Find where the given text appears and provide that cell's center as (x, y) coordinate. 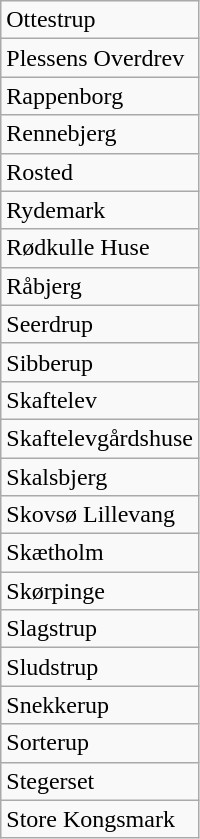
Snekkerup (100, 705)
Råbjerg (100, 286)
Skørpinge (100, 591)
Sludstrup (100, 667)
Stegerset (100, 781)
Skaftelevgårdshuse (100, 438)
Sorterup (100, 743)
Ottestrup (100, 20)
Rennebjerg (100, 134)
Store Kongsmark (100, 819)
Plessens Overdrev (100, 58)
Skaftelev (100, 400)
Skætholm (100, 553)
Slagstrup (100, 629)
Sibberup (100, 362)
Seerdrup (100, 324)
Rappenborg (100, 96)
Rydemark (100, 210)
Skalsbjerg (100, 477)
Rødkulle Huse (100, 248)
Rosted (100, 172)
Skovsø Lillevang (100, 515)
